Pinpoint the cell where the given text exists, returning its (x, y) midpoint coordinate. 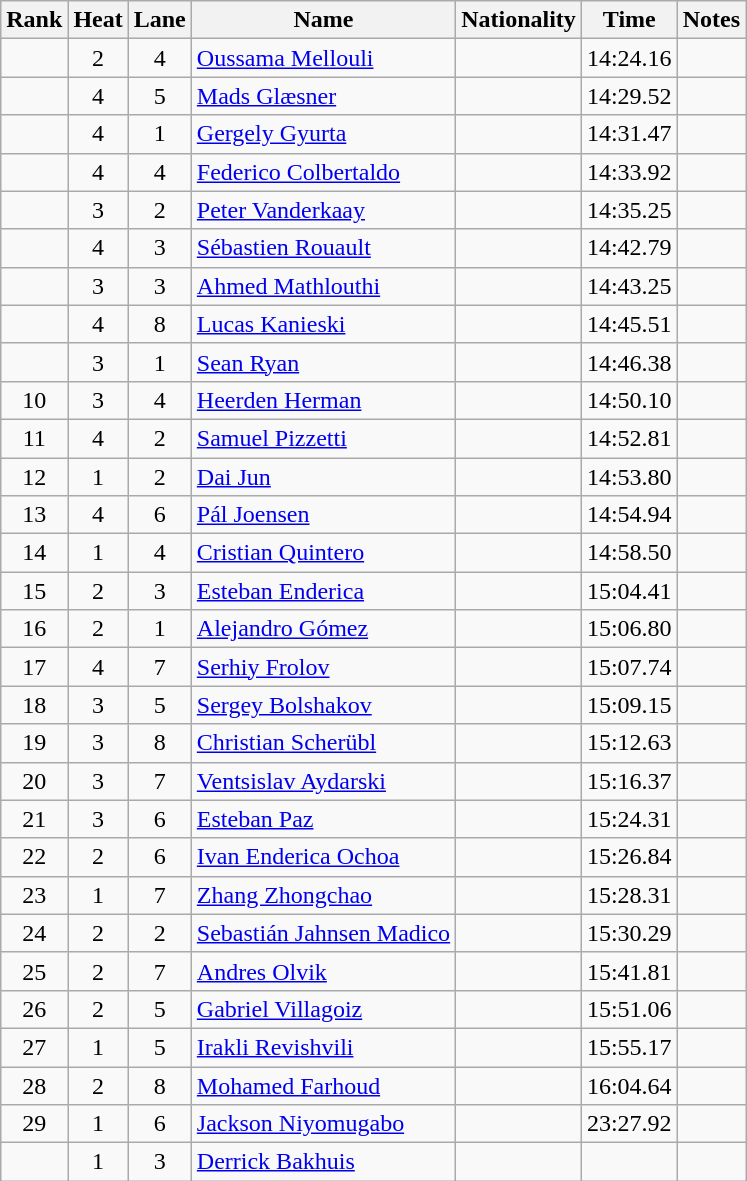
14:43.25 (629, 286)
Dai Jun (323, 477)
14:35.25 (629, 210)
Pál Joensen (323, 515)
26 (34, 1009)
Cristian Quintero (323, 553)
21 (34, 819)
Jackson Niyomugabo (323, 1124)
Federico Colbertaldo (323, 172)
15:26.84 (629, 857)
23:27.92 (629, 1124)
15:55.17 (629, 1047)
Lane (160, 20)
14:45.51 (629, 324)
15:28.31 (629, 895)
29 (34, 1124)
22 (34, 857)
Samuel Pizzetti (323, 438)
10 (34, 400)
14:53.80 (629, 477)
16 (34, 629)
25 (34, 971)
14:54.94 (629, 515)
Oussama Mellouli (323, 58)
12 (34, 477)
Lucas Kanieski (323, 324)
Sergey Bolshakov (323, 705)
Sébastien Rouault (323, 248)
13 (34, 515)
15:09.15 (629, 705)
Name (323, 20)
14:33.92 (629, 172)
Peter Vanderkaay (323, 210)
14:42.79 (629, 248)
15:07.74 (629, 667)
Ahmed Mathlouthi (323, 286)
Rank (34, 20)
Mohamed Farhoud (323, 1085)
15:04.41 (629, 591)
14:50.10 (629, 400)
14:58.50 (629, 553)
19 (34, 743)
17 (34, 667)
Time (629, 20)
16:04.64 (629, 1085)
15:12.63 (629, 743)
Christian Scherübl (323, 743)
Esteban Enderica (323, 591)
15 (34, 591)
14 (34, 553)
Mads Glæsner (323, 96)
24 (34, 933)
Ventsislav Aydarski (323, 781)
14:46.38 (629, 362)
14:31.47 (629, 134)
15:30.29 (629, 933)
Sebastián Jahnsen Madico (323, 933)
14:29.52 (629, 96)
Esteban Paz (323, 819)
15:06.80 (629, 629)
Notes (711, 20)
27 (34, 1047)
18 (34, 705)
23 (34, 895)
Derrick Bakhuis (323, 1162)
15:51.06 (629, 1009)
Zhang Zhongchao (323, 895)
15:41.81 (629, 971)
20 (34, 781)
Serhiy Frolov (323, 667)
Alejandro Gómez (323, 629)
Nationality (519, 20)
Andres Olvik (323, 971)
Ivan Enderica Ochoa (323, 857)
Sean Ryan (323, 362)
14:52.81 (629, 438)
Heat (98, 20)
14:24.16 (629, 58)
11 (34, 438)
Heerden Herman (323, 400)
Irakli Revishvili (323, 1047)
15:16.37 (629, 781)
28 (34, 1085)
15:24.31 (629, 819)
Gabriel Villagoiz (323, 1009)
Gergely Gyurta (323, 134)
